Pinpoint the cell where the given text exists, returning its (x, y) midpoint coordinate. 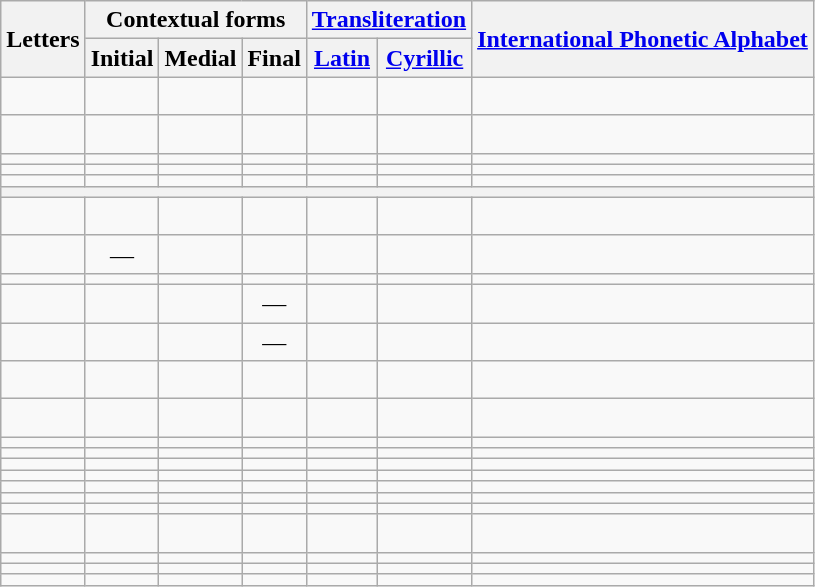
Latin (342, 58)
Cyrillic (425, 58)
Medial (200, 58)
‍ (274, 533)
International Phonetic Alphabet (643, 39)
Transliteration (388, 20)
Contextual forms (196, 20)
Final (274, 58)
Letters (43, 39)
Initial (122, 58)
